For the text-containing cell, return its midpoint in (X, Y) coordinate format. 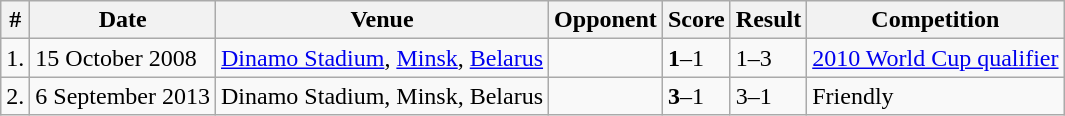
2010 World Cup qualifier (936, 58)
Venue (382, 20)
6 September 2013 (123, 96)
Opponent (606, 20)
Result (768, 20)
Friendly (936, 96)
1. (16, 58)
2. (16, 96)
# (16, 20)
15 October 2008 (123, 58)
Score (696, 20)
1–3 (768, 58)
Competition (936, 20)
Date (123, 20)
1–1 (696, 58)
